For the text-containing cell, return its midpoint in (X, Y) coordinate format. 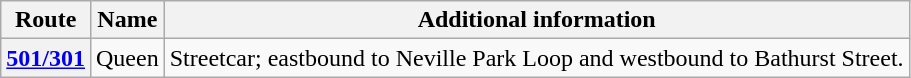
Streetcar; eastbound to Neville Park Loop and westbound to Bathurst Street. (536, 58)
501/301 (46, 58)
Route (46, 20)
Additional information (536, 20)
Name (127, 20)
Queen (127, 58)
